Identify which cell holds the provided text, then report its [x, y] central coordinate. 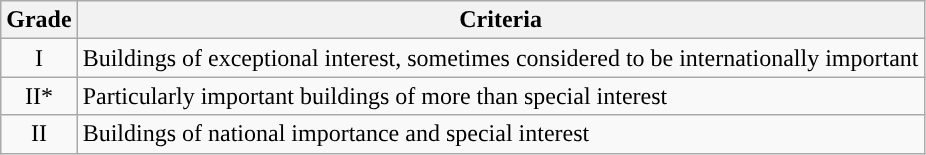
Criteria [500, 20]
Buildings of national importance and special interest [500, 134]
Buildings of exceptional interest, sometimes considered to be internationally important [500, 58]
Particularly important buildings of more than special interest [500, 96]
II [39, 134]
Grade [39, 20]
I [39, 58]
II* [39, 96]
